For the text-containing cell, return its midpoint in (x, y) coordinate format. 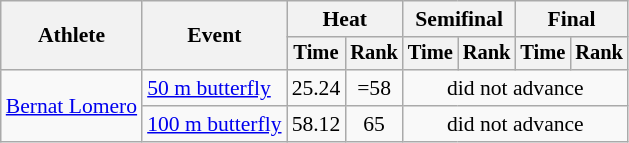
Event (214, 36)
25.24 (316, 88)
Semifinal (459, 19)
Athlete (72, 36)
50 m butterfly (214, 88)
58.12 (316, 124)
Heat (345, 19)
Bernat Lomero (72, 106)
65 (374, 124)
100 m butterfly (214, 124)
Final (571, 19)
=58 (374, 88)
